Find where the given text appears and provide that cell's center as (x, y) coordinate. 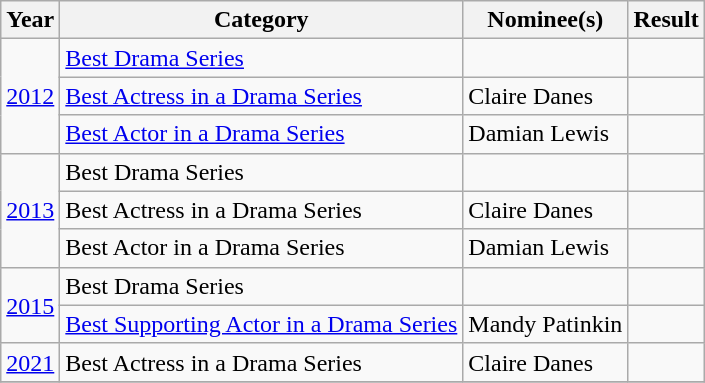
Category (262, 20)
Best Supporting Actor in a Drama Series (262, 324)
2013 (30, 210)
2015 (30, 305)
Year (30, 20)
Nominee(s) (546, 20)
Mandy Patinkin (546, 324)
2021 (30, 362)
Result (666, 20)
2012 (30, 96)
